Locate the cell with the specified text and output its [x, y] center coordinate. 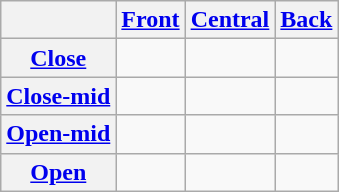
Front [150, 20]
Back [306, 20]
Central [230, 20]
Open-mid [58, 134]
Open [58, 172]
Close [58, 58]
Close-mid [58, 96]
